Determine the (x, y) coordinate at the center of the cell enclosing the given text.  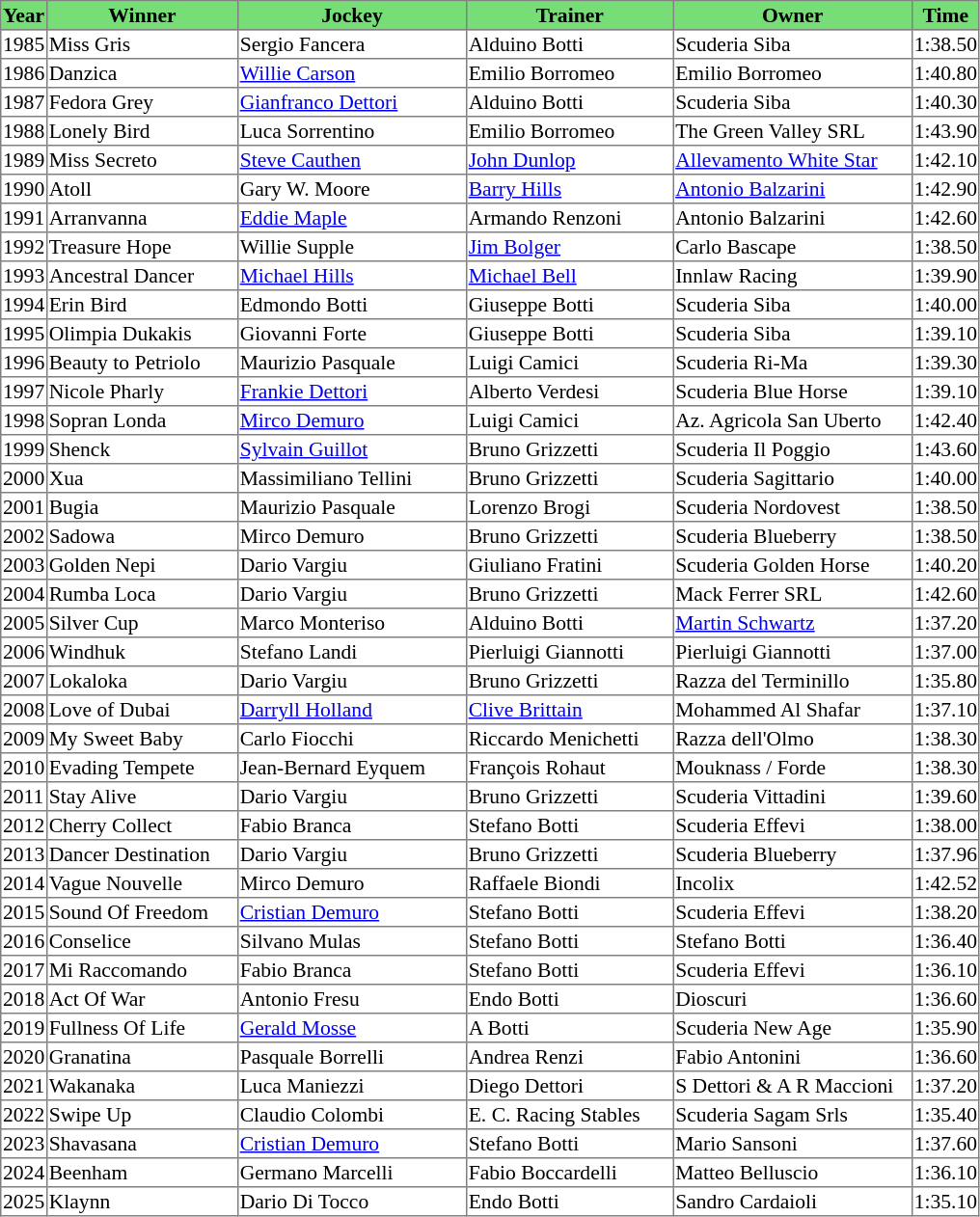
Luca Sorrentino (351, 131)
1:38.20 (945, 912)
1993 (24, 276)
Jean-Bernard Eyquem (351, 768)
Steve Cauthen (351, 160)
Riccardo Menichetti (569, 739)
2008 (24, 710)
1:37.00 (945, 652)
Jim Bolger (569, 247)
1997 (24, 392)
Danzica (142, 73)
2023 (24, 1144)
Jockey (351, 15)
Shavasana (142, 1144)
2021 (24, 1086)
1:42.10 (945, 160)
Rumba Loca (142, 594)
Scuderia Nordovest (793, 507)
Sylvain Guillot (351, 449)
Swipe Up (142, 1115)
2016 (24, 941)
Edmondo Botti (351, 305)
Matteo Belluscio (793, 1173)
Armando Renzoni (569, 218)
1:42.52 (945, 883)
1:37.60 (945, 1144)
1:40.30 (945, 102)
Erin Bird (142, 305)
2022 (24, 1115)
1:43.60 (945, 449)
2004 (24, 594)
Mohammed Al Shafar (793, 710)
Marco Monteriso (351, 623)
Scuderia Vittadini (793, 797)
Fabio Boccardelli (569, 1173)
2009 (24, 739)
E. C. Racing Stables (569, 1115)
Martin Schwartz (793, 623)
Dancer Destination (142, 854)
1999 (24, 449)
Evading Tempete (142, 768)
Razza dell'Olmo (793, 739)
Innlaw Racing (793, 276)
1994 (24, 305)
Ancestral Dancer (142, 276)
Massimiliano Tellini (351, 478)
Lokaloka (142, 681)
Darryll Holland (351, 710)
1989 (24, 160)
Dario Di Tocco (351, 1202)
Stefano Landi (351, 652)
Mack Ferrer SRL (793, 594)
Mario Sansoni (793, 1144)
François Rohaut (569, 768)
Atoll (142, 189)
Nicole Pharly (142, 392)
1990 (24, 189)
Scuderia Il Poggio (793, 449)
John Dunlop (569, 160)
Winner (142, 15)
2011 (24, 797)
Michael Bell (569, 276)
1996 (24, 363)
1:39.30 (945, 363)
Conselice (142, 941)
Owner (793, 15)
The Green Valley SRL (793, 131)
Scuderia New Age (793, 1028)
Pasquale Borrelli (351, 1057)
2005 (24, 623)
Act Of War (142, 999)
2019 (24, 1028)
Az. Agricola San Uberto (793, 420)
2015 (24, 912)
1:35.40 (945, 1115)
Diego Dettori (569, 1086)
Cherry Collect (142, 825)
Year (24, 15)
Giuliano Fratini (569, 565)
Olimpia Dukakis (142, 334)
Stay Alive (142, 797)
Barry Hills (569, 189)
2002 (24, 536)
Sound Of Freedom (142, 912)
Andrea Renzi (569, 1057)
2013 (24, 854)
1:38.00 (945, 825)
Klaynn (142, 1202)
Michael Hills (351, 276)
Raffaele Biondi (569, 883)
Arranvanna (142, 218)
Fedora Grey (142, 102)
2018 (24, 999)
1:37.10 (945, 710)
Alberto Verdesi (569, 392)
1:42.40 (945, 420)
Gianfranco Dettori (351, 102)
Allevamento White Star (793, 160)
Treasure Hope (142, 247)
Scuderia Blue Horse (793, 392)
Scuderia Ri-Ma (793, 363)
Dioscuri (793, 999)
Trainer (569, 15)
Mouknass / Forde (793, 768)
1:39.90 (945, 276)
1:35.80 (945, 681)
Love of Dubai (142, 710)
2003 (24, 565)
Granatina (142, 1057)
1995 (24, 334)
Lorenzo Brogi (569, 507)
2014 (24, 883)
Beenham (142, 1173)
1:42.90 (945, 189)
Silver Cup (142, 623)
Miss Secreto (142, 160)
Lonely Bird (142, 131)
Silvano Mulas (351, 941)
Willie Supple (351, 247)
Carlo Bascape (793, 247)
S Dettori & A R Maccioni (793, 1086)
2010 (24, 768)
Luca Maniezzi (351, 1086)
Scuderia Sagam Srls (793, 1115)
Wakanaka (142, 1086)
Frankie Dettori (351, 392)
Sandro Cardaioli (793, 1202)
Clive Brittain (569, 710)
2012 (24, 825)
2001 (24, 507)
1:37.96 (945, 854)
Time (945, 15)
Razza del Terminillo (793, 681)
1:43.90 (945, 131)
2006 (24, 652)
2000 (24, 478)
Xua (142, 478)
My Sweet Baby (142, 739)
Carlo Fiocchi (351, 739)
1987 (24, 102)
Scuderia Sagittario (793, 478)
1988 (24, 131)
1986 (24, 73)
Scuderia Golden Horse (793, 565)
Gary W. Moore (351, 189)
Giovanni Forte (351, 334)
Fabio Antonini (793, 1057)
1:40.80 (945, 73)
Mi Raccomando (142, 970)
Golden Nepi (142, 565)
Sopran Londa (142, 420)
2020 (24, 1057)
Windhuk (142, 652)
2024 (24, 1173)
1998 (24, 420)
1991 (24, 218)
Sadowa (142, 536)
1:36.40 (945, 941)
Gerald Mosse (351, 1028)
Miss Gris (142, 44)
2017 (24, 970)
Willie Carson (351, 73)
Beauty to Petriolo (142, 363)
Shenck (142, 449)
Sergio Fancera (351, 44)
Eddie Maple (351, 218)
Germano Marcelli (351, 1173)
Incolix (793, 883)
1:35.10 (945, 1202)
1985 (24, 44)
1992 (24, 247)
1:35.90 (945, 1028)
Claudio Colombi (351, 1115)
Antonio Fresu (351, 999)
A Botti (569, 1028)
Fullness Of Life (142, 1028)
Vague Nouvelle (142, 883)
1:40.20 (945, 565)
Bugia (142, 507)
1:39.60 (945, 797)
2007 (24, 681)
2025 (24, 1202)
